Locate the cell with the specified text and output its [X, Y] center coordinate. 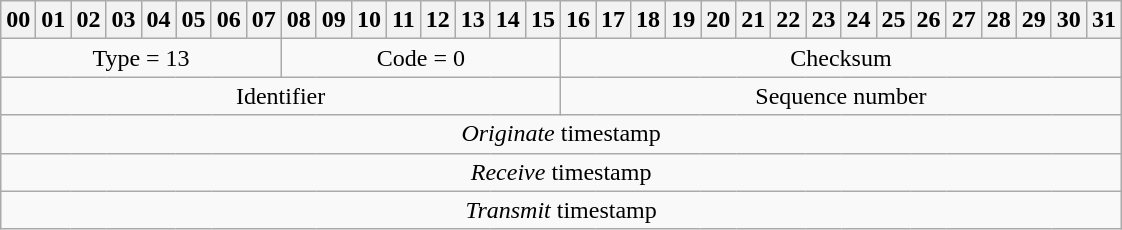
28 [998, 20]
30 [1068, 20]
04 [158, 20]
22 [788, 20]
18 [648, 20]
03 [124, 20]
Transmit timestamp [562, 210]
Identifier [281, 96]
11 [403, 20]
12 [438, 20]
Originate timestamp [562, 134]
31 [1104, 20]
Checksum [840, 58]
19 [684, 20]
08 [298, 20]
17 [614, 20]
00 [18, 20]
01 [54, 20]
Code = 0 [420, 58]
10 [368, 20]
02 [88, 20]
26 [928, 20]
21 [754, 20]
13 [472, 20]
05 [194, 20]
23 [824, 20]
Receive timestamp [562, 172]
06 [228, 20]
14 [508, 20]
20 [718, 20]
15 [542, 20]
07 [264, 20]
Type = 13 [141, 58]
09 [334, 20]
25 [894, 20]
Sequence number [840, 96]
16 [578, 20]
29 [1034, 20]
24 [858, 20]
27 [964, 20]
